Scan for the cell matching the given text and deliver its [X, Y] coordinate at center. 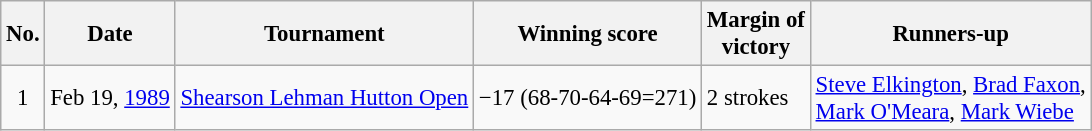
No. [23, 34]
Tournament [324, 34]
Date [110, 34]
Feb 19, 1989 [110, 98]
2 strokes [756, 98]
1 [23, 98]
Winning score [588, 34]
Margin ofvictory [756, 34]
Steve Elkington, Brad Faxon, Mark O'Meara, Mark Wiebe [950, 98]
Shearson Lehman Hutton Open [324, 98]
Runners-up [950, 34]
−17 (68-70-64-69=271) [588, 98]
